Extract the [X, Y] coordinate from the center of the cell holding the provided text.  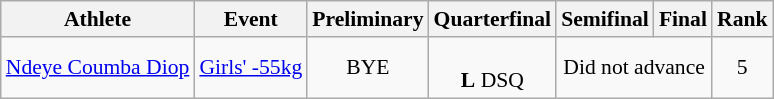
Final [683, 19]
Did not advance [634, 68]
Athlete [98, 19]
Semifinal [605, 19]
5 [742, 68]
Girls' -55kg [250, 68]
Quarterfinal [493, 19]
BYE [368, 68]
Rank [742, 19]
Preliminary [368, 19]
Ndeye Coumba Diop [98, 68]
L DSQ [493, 68]
Event [250, 19]
